Pinpoint the cell where the given text exists, returning its (x, y) midpoint coordinate. 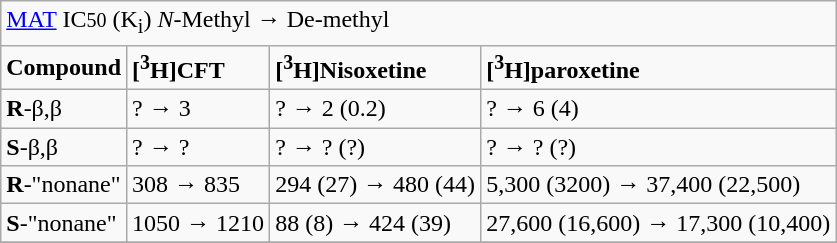
R-β,β (64, 109)
S-"nonane" (64, 223)
S-β,β (64, 147)
88 (8) → 424 (39) (376, 223)
? → 3 (198, 109)
[3H]paroxetine (658, 68)
MAT IC50 (Ki) N-Methyl → De-methyl (418, 23)
294 (27) → 480 (44) (376, 185)
[3H]CFT (198, 68)
5,300 (3200) → 37,400 (22,500) (658, 185)
? → ? (198, 147)
1050 → 1210 (198, 223)
27,600 (16,600) → 17,300 (10,400) (658, 223)
? → 6 (4) (658, 109)
R-"nonane" (64, 185)
? → 2 (0.2) (376, 109)
Compound (64, 68)
308 → 835 (198, 185)
[3H]Nisoxetine (376, 68)
